Provide the (X, Y) coordinate of the cell's center where the given text is located.  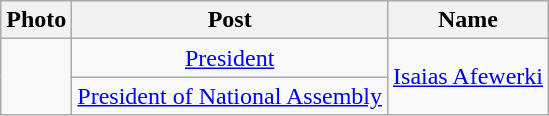
President (230, 58)
President of National Assembly (230, 96)
Name (468, 20)
Photo (36, 20)
Post (230, 20)
Isaias Afewerki (468, 77)
